Provide the [X, Y] coordinate of the cell's center where the given text is located.  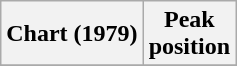
Chart (1979) [72, 34]
Peakposition [189, 34]
